Locate the cell with the specified text and output its [X, Y] center coordinate. 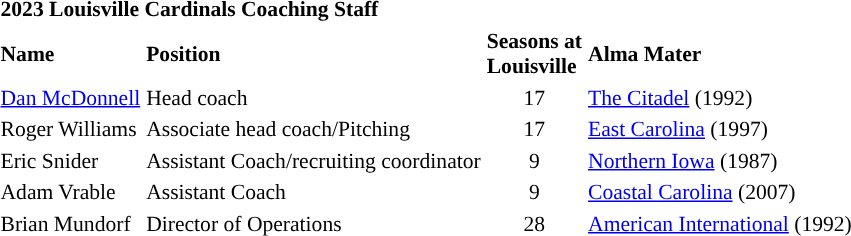
Assistant Coach [314, 192]
Associate head coach/Pitching [314, 129]
Seasons atLouisville [534, 53]
Assistant Coach/recruiting coordinator [314, 160]
Position [314, 53]
Head coach [314, 98]
